Return (x, y) of the center of cell containing provided text 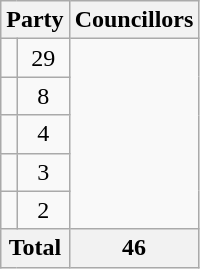
Total (35, 248)
8 (43, 96)
2 (43, 210)
3 (43, 172)
46 (134, 248)
Councillors (134, 20)
Party (35, 20)
29 (43, 58)
4 (43, 134)
